Extract the (X, Y) coordinate from the center of the cell holding the provided text.  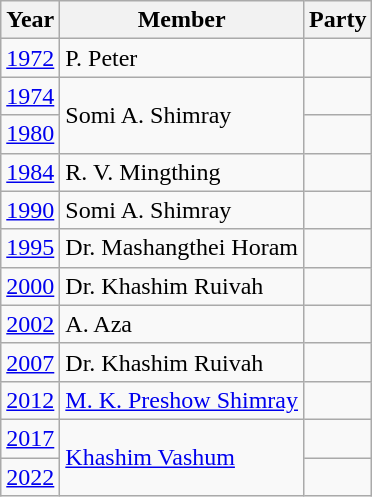
R. V. Mingthing (182, 172)
Dr. Mashangthei Horam (182, 248)
2017 (30, 438)
M. K. Preshow Shimray (182, 400)
Member (182, 20)
2000 (30, 286)
2002 (30, 324)
A. Aza (182, 324)
P. Peter (182, 58)
2007 (30, 362)
1990 (30, 210)
Year (30, 20)
Khashim Vashum (182, 457)
1995 (30, 248)
1984 (30, 172)
2012 (30, 400)
1980 (30, 134)
1972 (30, 58)
2022 (30, 477)
1974 (30, 96)
Party (338, 20)
